Return [x, y] of the center of cell containing provided text 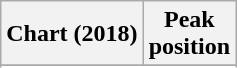
Chart (2018) [72, 34]
Peakposition [189, 34]
